Locate the cell with the specified text and output its (x, y) center coordinate. 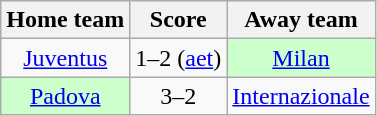
Juventus (66, 58)
3–2 (178, 96)
Internazionale (301, 96)
Away team (301, 20)
1–2 (aet) (178, 58)
Milan (301, 58)
Score (178, 20)
Home team (66, 20)
Padova (66, 96)
